Detect which cell encompasses the target text, then output its [x, y] center coordinate. 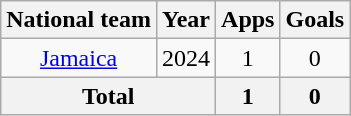
National team [79, 20]
Year [186, 20]
Apps [248, 20]
Goals [315, 20]
2024 [186, 58]
Jamaica [79, 58]
Total [108, 96]
